From the cell containing the given text, extract its center point as (X, Y) coordinate. 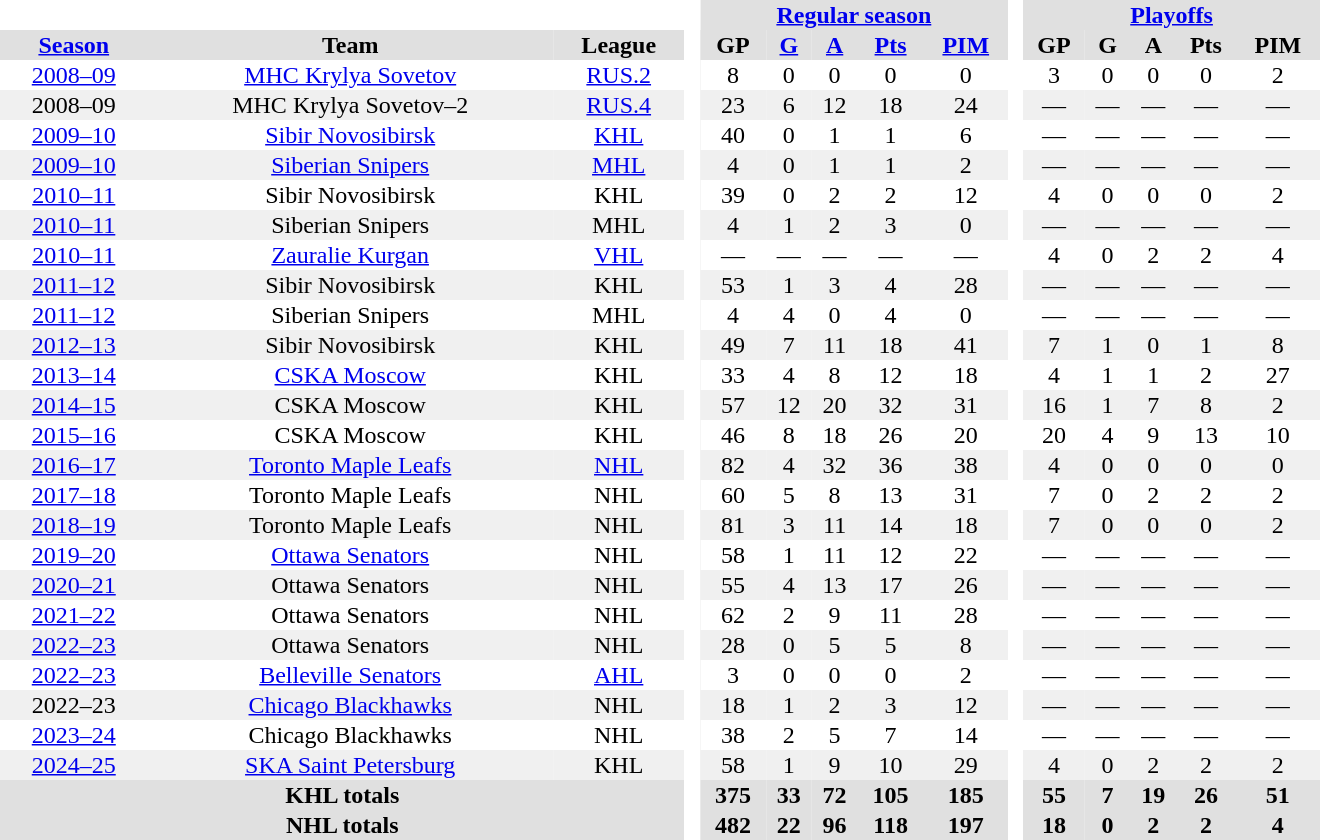
2021–22 (74, 615)
RUS.2 (619, 75)
AHL (619, 675)
2015–16 (74, 435)
197 (966, 825)
46 (733, 435)
19 (1153, 795)
MHC Krylya Sovetov (350, 75)
36 (891, 465)
118 (891, 825)
40 (733, 135)
KHL totals (342, 795)
2016–17 (74, 465)
NHL totals (342, 825)
482 (733, 825)
24 (966, 105)
MHC Krylya Sovetov–2 (350, 105)
RUS.4 (619, 105)
SKA Saint Petersburg (350, 765)
2019–20 (74, 555)
49 (733, 345)
96 (835, 825)
39 (733, 195)
2012–13 (74, 345)
375 (733, 795)
72 (835, 795)
2013–14 (74, 375)
60 (733, 495)
League (619, 45)
VHL (619, 255)
2023–24 (74, 735)
Season (74, 45)
2018–19 (74, 525)
62 (733, 615)
Regular season (854, 15)
17 (891, 585)
81 (733, 525)
Team (350, 45)
82 (733, 465)
2017–18 (74, 495)
Zauralie Kurgan (350, 255)
29 (966, 765)
Playoffs (1172, 15)
51 (1278, 795)
Belleville Senators (350, 675)
57 (733, 405)
185 (966, 795)
27 (1278, 375)
2024–25 (74, 765)
16 (1054, 405)
2014–15 (74, 405)
2020–21 (74, 585)
105 (891, 795)
41 (966, 345)
23 (733, 105)
53 (733, 285)
